Scan for the cell matching the given text and deliver its [x, y] coordinate at center. 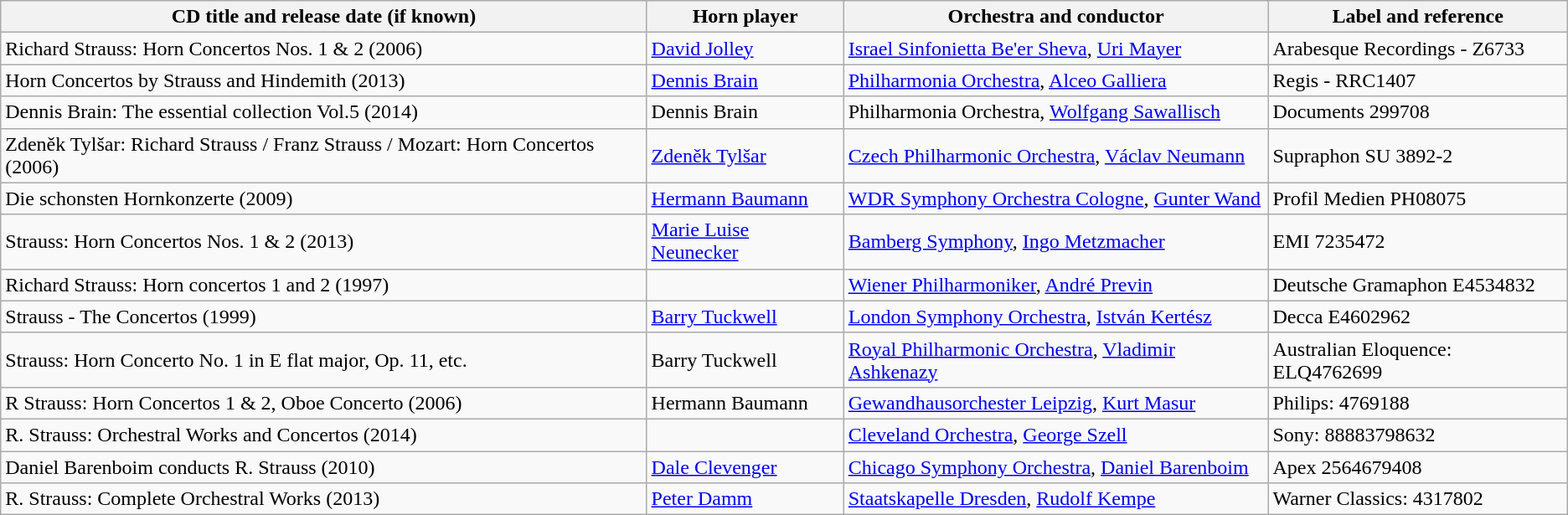
EMI 7235472 [1417, 241]
Regis - RRC1407 [1417, 80]
Strauss: Horn Concertos Nos. 1 & 2 (2013) [323, 241]
Orchestra and conductor [1055, 17]
Staatskapelle Dresden, Rudolf Kempe [1055, 499]
R Strauss: Horn Concertos 1 & 2, Oboe Concerto (2006) [323, 403]
Czech Philharmonic Orchestra, Václav Neumann [1055, 156]
Horn Concertos by Strauss and Hindemith (2013) [323, 80]
Strauss - The Concertos (1999) [323, 317]
Bamberg Symphony, Ingo Metzmacher [1055, 241]
Deutsche Gramaphon E4534832 [1417, 285]
Richard Strauss: Horn concertos 1 and 2 (1997) [323, 285]
Label and reference [1417, 17]
Zdeněk Tylšar: Richard Strauss / Franz Strauss / Mozart: Horn Concertos (2006) [323, 156]
Chicago Symphony Orchestra, Daniel Barenboim [1055, 466]
London Symphony Orchestra, István Kertész [1055, 317]
Royal Philharmonic Orchestra, Vladimir Ashkenazy [1055, 360]
Die schonsten Hornkonzerte (2009) [323, 198]
CD title and release date (if known) [323, 17]
WDR Symphony Orchestra Cologne, Gunter Wand [1055, 198]
Zdeněk Tylšar [745, 156]
Richard Strauss: Horn Concertos Nos. 1 & 2 (2006) [323, 49]
Israel Sinfonietta Be'er Sheva, Uri Mayer [1055, 49]
Strauss: Horn Concerto No. 1 in E flat major, Op. 11, etc. [323, 360]
Apex 2564679408 [1417, 466]
Warner Classics: 4317802 [1417, 499]
Horn player [745, 17]
Daniel Barenboim conducts R. Strauss (2010) [323, 466]
Arabesque Recordings - Z6733 [1417, 49]
Marie Luise Neunecker [745, 241]
Wiener Philharmoniker, André Previn [1055, 285]
Philharmonia Orchestra, Wolfgang Sawallisch [1055, 112]
David Jolley [745, 49]
Philips: 4769188 [1417, 403]
Peter Damm [745, 499]
Profil Medien PH08075 [1417, 198]
Decca E4602962 [1417, 317]
Philharmonia Orchestra, Alceo Galliera [1055, 80]
Sony: 88883798632 [1417, 435]
Documents 299708 [1417, 112]
Cleveland Orchestra, George Szell [1055, 435]
Gewandhausorchester Leipzig, Kurt Masur [1055, 403]
R. Strauss: Complete Orchestral Works (2013) [323, 499]
Supraphon SU 3892-2 [1417, 156]
Dale Clevenger [745, 466]
Dennis Brain: The essential collection Vol.5 (2014) [323, 112]
Australian Eloquence: ELQ4762699 [1417, 360]
R. Strauss: Orchestral Works and Concertos (2014) [323, 435]
